Locate the cell with the specified text and output its (x, y) center coordinate. 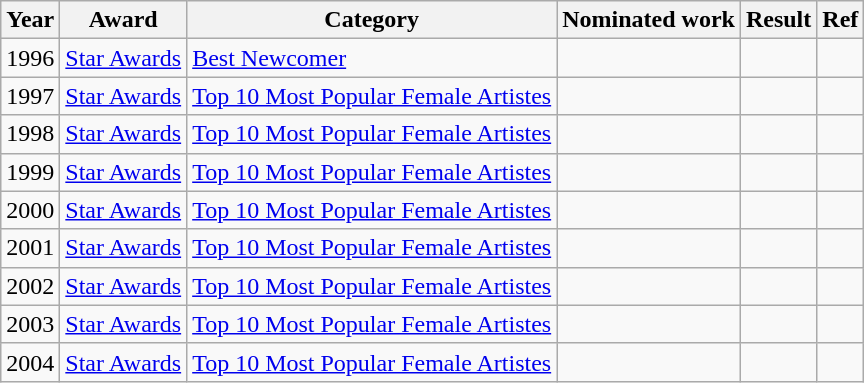
Award (124, 20)
2003 (30, 324)
Nominated work (649, 20)
1996 (30, 58)
2002 (30, 286)
Best Newcomer (372, 58)
1998 (30, 134)
Result (778, 20)
Year (30, 20)
1999 (30, 172)
Category (372, 20)
2000 (30, 210)
2001 (30, 248)
2004 (30, 362)
Ref (840, 20)
1997 (30, 96)
